Provide the (x, y) coordinate of the cell's center where the given text is located.  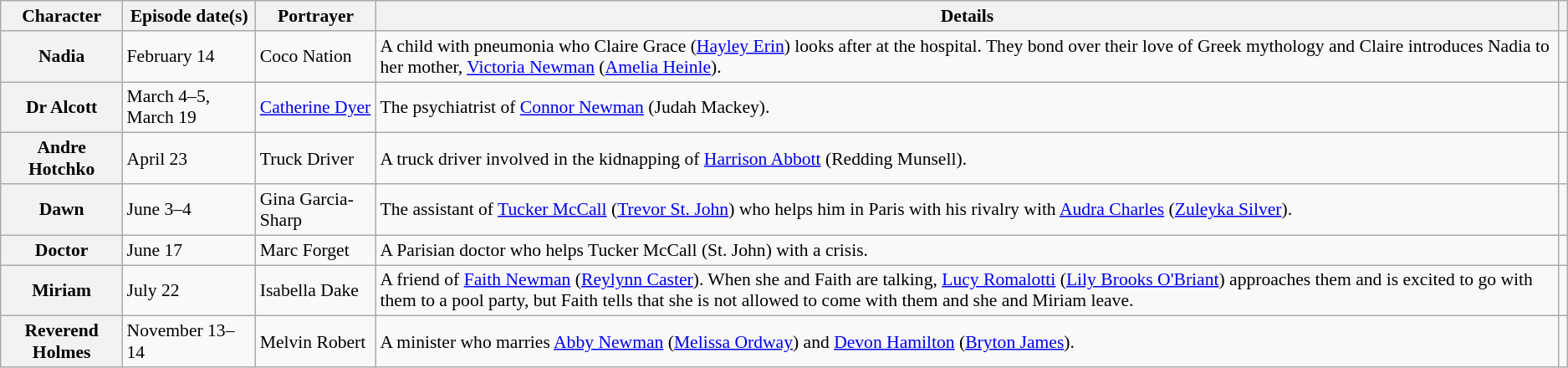
November 13–14 (189, 341)
Dr Alcott (62, 107)
A Parisian doctor who helps Tucker McCall (St. John) with a crisis. (968, 250)
Andre Hotchko (62, 159)
Melvin Robert (316, 341)
Gina Garcia-Sharp (316, 209)
The assistant of Tucker McCall (Trevor St. John) who helps him in Paris with his rivalry with Audra Charles (Zuleyka Silver). (968, 209)
April 23 (189, 159)
Details (968, 16)
Catherine Dyer (316, 107)
February 14 (189, 57)
Nadia (62, 57)
Reverend Holmes (62, 341)
July 22 (189, 291)
Miriam (62, 291)
Doctor (62, 250)
March 4–5, March 19 (189, 107)
Dawn (62, 209)
The psychiatrist of Connor Newman (Judah Mackey). (968, 107)
Portrayer (316, 16)
June 3–4 (189, 209)
Truck Driver (316, 159)
Marc Forget (316, 250)
Isabella Dake (316, 291)
A truck driver involved in the kidnapping of Harrison Abbott (Redding Munsell). (968, 159)
Character (62, 16)
June 17 (189, 250)
Coco Nation (316, 57)
A minister who marries Abby Newman (Melissa Ordway) and Devon Hamilton (Bryton James). (968, 341)
Episode date(s) (189, 16)
